Provide the (X, Y) coordinate of the cell's center where the given text is located.  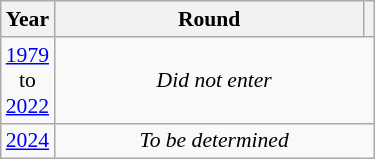
2024 (28, 141)
Year (28, 19)
Round (209, 19)
To be determined (214, 141)
Did not enter (214, 80)
1979to2022 (28, 80)
